Return (X, Y) of the center of cell containing provided text 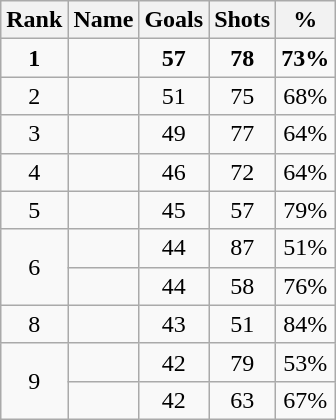
79 (242, 362)
63 (242, 400)
78 (242, 58)
79% (306, 210)
73% (306, 58)
68% (306, 96)
Shots (242, 20)
2 (34, 96)
8 (34, 324)
46 (174, 172)
9 (34, 381)
75 (242, 96)
76% (306, 286)
43 (174, 324)
51% (306, 248)
% (306, 20)
72 (242, 172)
6 (34, 267)
5 (34, 210)
87 (242, 248)
77 (242, 134)
49 (174, 134)
58 (242, 286)
4 (34, 172)
3 (34, 134)
84% (306, 324)
1 (34, 58)
Name (104, 20)
53% (306, 362)
Rank (34, 20)
67% (306, 400)
45 (174, 210)
Goals (174, 20)
